Find where the given text appears and provide that cell's center as [x, y] coordinate. 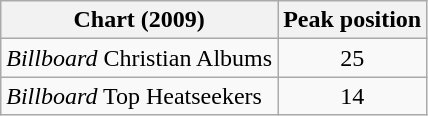
Billboard Top Heatseekers [140, 96]
Chart (2009) [140, 20]
Billboard Christian Albums [140, 58]
14 [352, 96]
Peak position [352, 20]
25 [352, 58]
